Return (X, Y) of the center of cell containing provided text 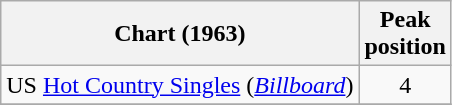
US Hot Country Singles (Billboard) (180, 85)
Peakposition (405, 34)
Chart (1963) (180, 34)
4 (405, 85)
